Return the (x, y) coordinate for the center point of the cell that contains the specified text.  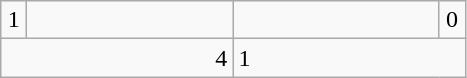
4 (117, 58)
0 (452, 20)
